Extract the (X, Y) coordinate from the center of the cell holding the provided text.  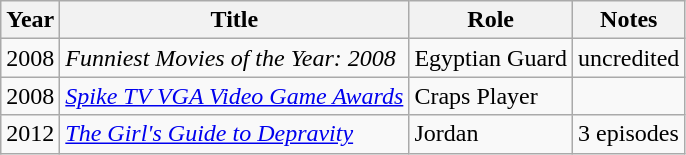
The Girl's Guide to Depravity (234, 134)
3 episodes (629, 134)
Craps Player (491, 96)
Role (491, 20)
uncredited (629, 58)
Spike TV VGA Video Game Awards (234, 96)
Jordan (491, 134)
Egyptian Guard (491, 58)
Title (234, 20)
Notes (629, 20)
2012 (30, 134)
Year (30, 20)
Funniest Movies of the Year: 2008 (234, 58)
